Output the (X, Y) coordinate of the center of the cell containing the given text.  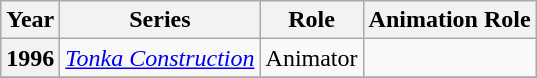
Animation Role (450, 20)
Animator (312, 58)
Year (30, 20)
1996 (30, 58)
Series (160, 20)
Role (312, 20)
Tonka Construction (160, 58)
